Capture the cell that displays the provided text and extract its (X, Y) central coordinate. 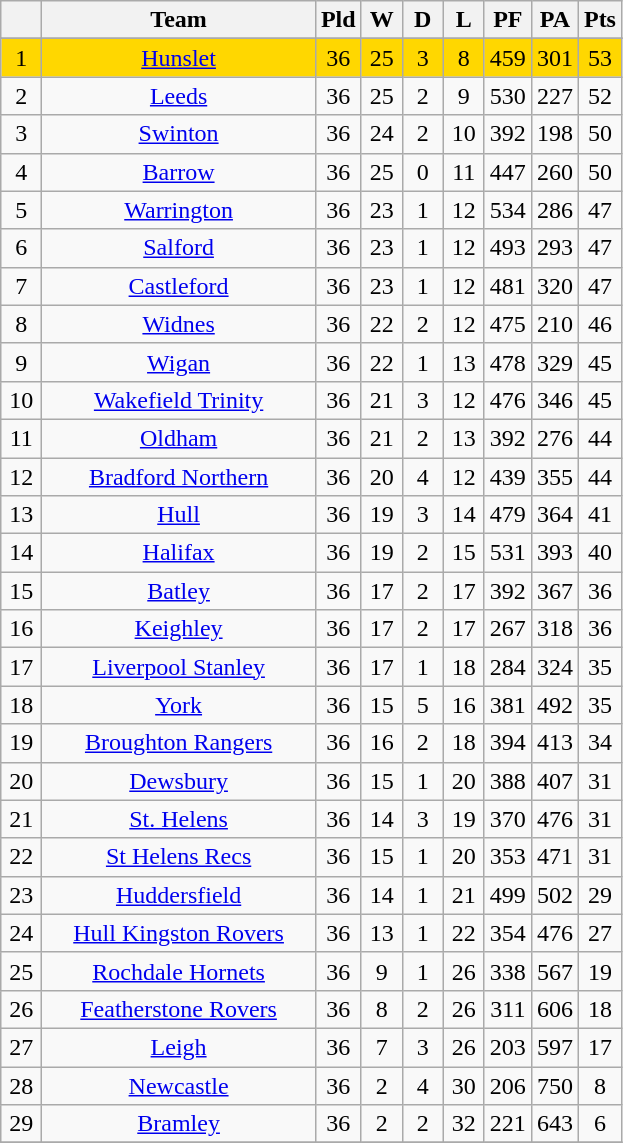
447 (508, 172)
311 (508, 1009)
394 (508, 743)
439 (508, 477)
D (422, 20)
203 (508, 1047)
346 (554, 400)
338 (508, 971)
267 (508, 629)
481 (508, 286)
30 (464, 1085)
Halifax (179, 553)
413 (554, 743)
Leeds (179, 96)
286 (554, 210)
531 (508, 553)
Wakefield Trinity (179, 400)
St Helens Recs (179, 857)
478 (508, 362)
Rochdale Hornets (179, 971)
46 (600, 324)
0 (422, 172)
367 (554, 591)
Hull Kingston Rovers (179, 933)
Keighley (179, 629)
479 (508, 515)
W (382, 20)
567 (554, 971)
227 (554, 96)
388 (508, 781)
Team (179, 20)
643 (554, 1124)
41 (600, 515)
393 (554, 553)
381 (508, 705)
Widnes (179, 324)
354 (508, 933)
364 (554, 515)
353 (508, 857)
198 (554, 134)
St. Helens (179, 819)
Oldham (179, 438)
284 (508, 667)
28 (22, 1085)
293 (554, 248)
329 (554, 362)
Wigan (179, 362)
Castleford (179, 286)
Warrington (179, 210)
301 (554, 58)
32 (464, 1124)
PA (554, 20)
606 (554, 1009)
475 (508, 324)
Pld (338, 20)
40 (600, 553)
52 (600, 96)
Dewsbury (179, 781)
206 (508, 1085)
York (179, 705)
493 (508, 248)
53 (600, 58)
Hunslet (179, 58)
Bramley (179, 1124)
34 (600, 743)
Featherstone Rovers (179, 1009)
221 (508, 1124)
Bradford Northern (179, 477)
Liverpool Stanley (179, 667)
Barrow (179, 172)
260 (554, 172)
Leigh (179, 1047)
499 (508, 895)
471 (554, 857)
492 (554, 705)
Salford (179, 248)
276 (554, 438)
Pts (600, 20)
PF (508, 20)
Huddersfield (179, 895)
L (464, 20)
355 (554, 477)
Swinton (179, 134)
Batley (179, 591)
534 (508, 210)
750 (554, 1085)
210 (554, 324)
Broughton Rangers (179, 743)
Hull (179, 515)
502 (554, 895)
Newcastle (179, 1085)
370 (508, 819)
407 (554, 781)
324 (554, 667)
530 (508, 96)
318 (554, 629)
459 (508, 58)
320 (554, 286)
597 (554, 1047)
